Provide the [x, y] coordinate of the cell's center where the given text is located.  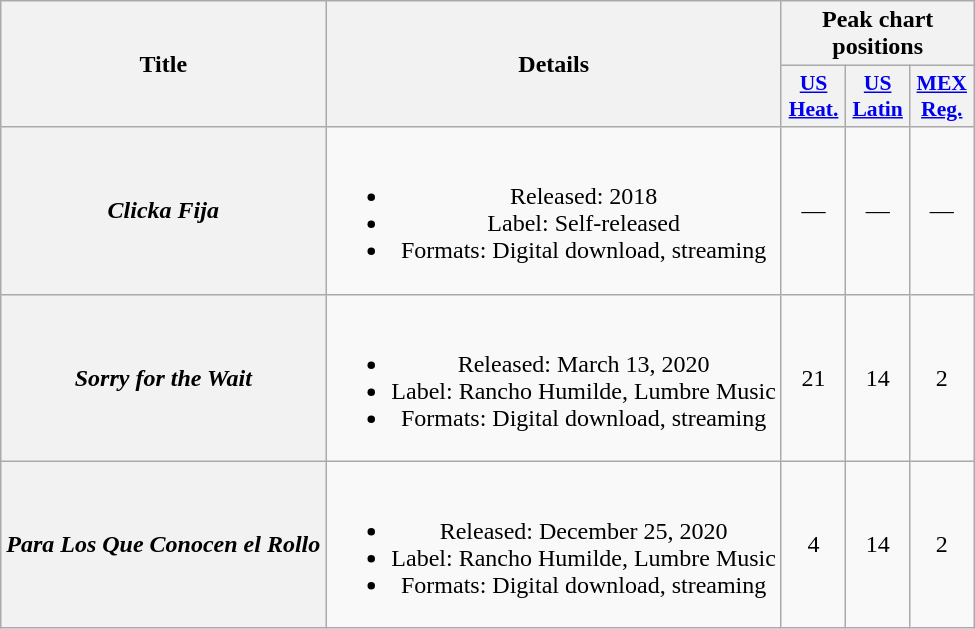
Released: December 25, 2020Label: Rancho Humilde, Lumbre MusicFormats: Digital download, streaming [554, 544]
Details [554, 64]
Para Los Que Conocen el Rollo [164, 544]
Peak chart positions [877, 34]
Released: March 13, 2020Label: Rancho Humilde, Lumbre MusicFormats: Digital download, streaming [554, 378]
MEXReg. [942, 96]
USHeat. [813, 96]
USLatin [878, 96]
4 [813, 544]
Released: 2018Label: Self-releasedFormats: Digital download, streaming [554, 210]
Title [164, 64]
21 [813, 378]
Sorry for the Wait [164, 378]
Clicka Fija [164, 210]
